Provide the (X, Y) coordinate of the cell's center where the given text is located.  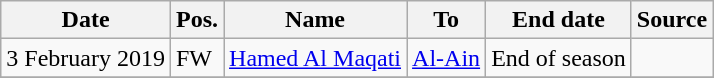
3 February 2019 (86, 58)
FW (196, 58)
End date (559, 20)
Name (316, 20)
Date (86, 20)
Pos. (196, 20)
End of season (559, 58)
Source (672, 20)
Hamed Al Maqati (316, 58)
To (446, 20)
Al-Ain (446, 58)
